Identify which cell holds the provided text, then report its [X, Y] central coordinate. 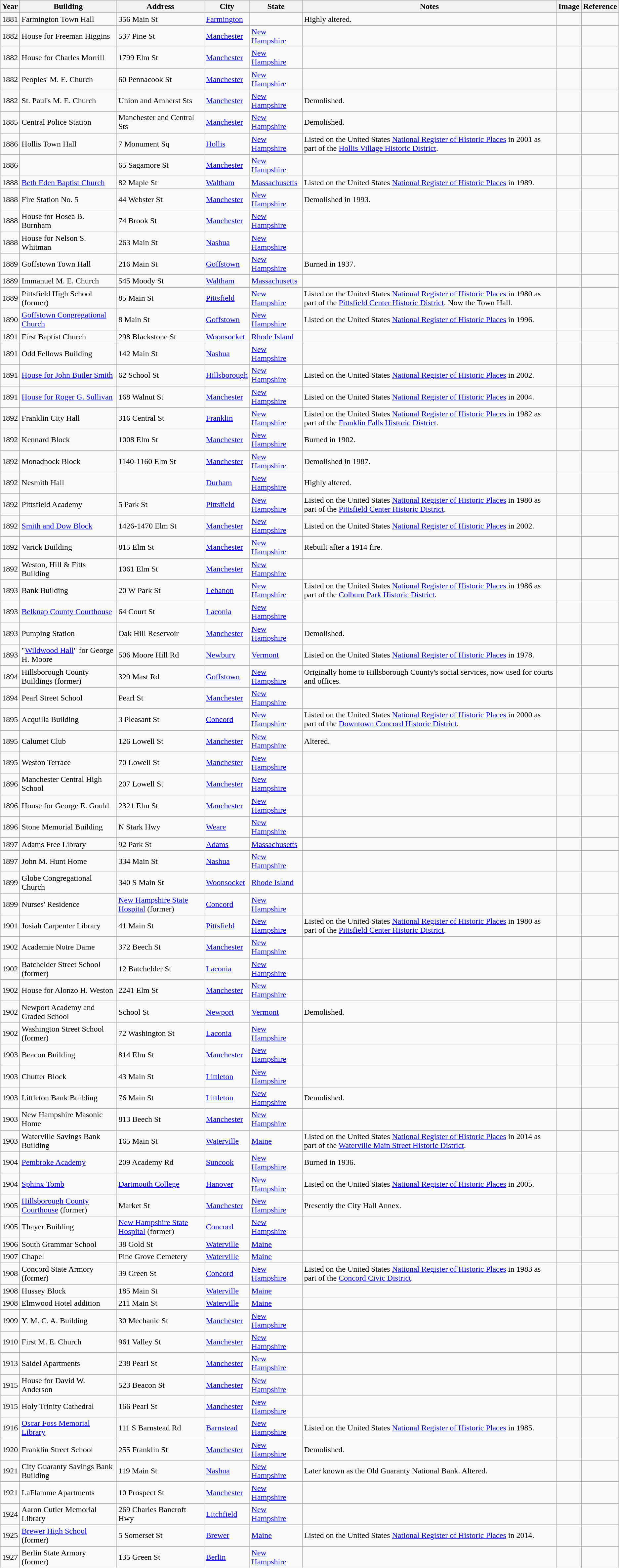
Listed on the United States National Register of Historic Places in 1985. [429, 1428]
64 Court St [160, 612]
43 Main St [160, 1076]
Brewer [227, 1535]
Y. M. C. A. Building [68, 1320]
Image [569, 7]
Listed on the United States National Register of Historic Places in 1986 as part of the Colburn Park Historic District. [429, 591]
372 Beech St [160, 947]
62 School St [160, 375]
First Baptist Church [68, 337]
Holy Trinity Cathedral [68, 1406]
Listed on the United States National Register of Historic Places in 1983 as part of the Concord Civic District. [429, 1274]
Altered. [429, 741]
Newport Academy and Graded School [68, 1012]
Burned in 1902. [429, 440]
Hussey Block [68, 1291]
Reference [600, 7]
20 W Park St [160, 591]
Littleton Bank Building [68, 1098]
School St [160, 1012]
Thayer Building [68, 1227]
Weston, Hill & Fitts Building [68, 569]
House for Hosea B. Burnham [68, 221]
Nurses' Residence [68, 904]
Peoples' M. E. Church [68, 79]
135 Green St [160, 1557]
Chapel [68, 1257]
Listed on the United States National Register of Historic Places in 2005. [429, 1184]
1906 [10, 1244]
82 Maple St [160, 182]
76 Main St [160, 1098]
185 Main St [160, 1291]
Listed on the United States National Register of Historic Places in 2000 as part of the Downtown Concord Historic District. [429, 720]
1799 Elm St [160, 58]
70 Lowell St [160, 763]
Union and Amherst Sts [160, 101]
Stone Memorial Building [68, 827]
"Wildwood Hall" for George H. Moore [68, 655]
8 Main St [160, 319]
Listed on the United States National Register of Historic Places in 1978. [429, 655]
356 Main St [160, 19]
First M. E. Church [68, 1342]
Smith and Dow Block [68, 526]
Listed on the United States National Register of Historic Places in 1982 as part of the Franklin Falls Historic District. [429, 418]
1925 [10, 1535]
Hanover [227, 1184]
Hillsborough County Courthouse (former) [68, 1205]
813 Beech St [160, 1119]
316 Central St [160, 418]
3 Pleasant St [160, 720]
1901 [10, 926]
Immanuel M. E. Church [68, 281]
Listed on the United States National Register of Historic Places in 2001 as part of the Hollis Village Historic District. [429, 144]
New Hampshire Masonic Home [68, 1119]
South Grammar School [68, 1244]
Listed on the United States National Register of Historic Places in 1989. [429, 182]
2321 Elm St [160, 806]
44 Webster St [160, 199]
Dartmouth College [160, 1184]
1890 [10, 319]
211 Main St [160, 1303]
Weston Terrace [68, 763]
126 Lowell St [160, 741]
Bank Building [68, 591]
Fire Station No. 5 [68, 199]
House for Charles Morrill [68, 58]
5 Somerset St [160, 1535]
60 Pennacook St [160, 79]
1140-1160 Elm St [160, 461]
House for David W. Anderson [68, 1385]
329 Mast Rd [160, 677]
Pembroke Academy [68, 1162]
Farmington Town Hall [68, 19]
House for Nelson S. Whitman [68, 242]
506 Moore Hill Rd [160, 655]
38 Gold St [160, 1244]
House for Alonzo H. Weston [68, 990]
216 Main St [160, 264]
Oak Hill Reservoir [160, 634]
House for John Butler Smith [68, 375]
Listed on the United States National Register of Historic Places in 2004. [429, 397]
Varick Building [68, 547]
1909 [10, 1320]
Hollis [227, 144]
Oscar Foss Memorial Library [68, 1428]
Beacon Building [68, 1055]
Adams [227, 844]
Demolished in 1987. [429, 461]
Demolished in 1993. [429, 199]
Waterville Savings Bank Building [68, 1141]
Adams Free Library [68, 844]
Sphinx Tomb [68, 1184]
1920 [10, 1449]
30 Mechanic St [160, 1320]
Goffstown Congregational Church [68, 319]
74 Brook St [160, 221]
1426-1470 Elm St [160, 526]
1008 Elm St [160, 440]
Year [10, 7]
Listed on the United States National Register of Historic Places in 1996. [429, 319]
1916 [10, 1428]
1924 [10, 1514]
Later known as the Old Guaranty National Bank. Altered. [429, 1471]
Monadnock Block [68, 461]
Weare [227, 827]
Washington Street School (former) [68, 1033]
Aaron Cutler Memorial Library [68, 1514]
85 Main St [160, 298]
City [227, 7]
111 S Barnstead Rd [160, 1428]
Hillsborough [227, 375]
Central Police Station [68, 122]
Odd Fellows Building [68, 354]
Josiah Carpenter Library [68, 926]
334 Main St [160, 861]
545 Moody St [160, 281]
Goffstown Town Hall [68, 264]
House for Roger G. Sullivan [68, 397]
Farmington [227, 19]
2241 Elm St [160, 990]
Elmwood Hotel addition [68, 1303]
Burned in 1937. [429, 264]
269 Charles Bancroft Hwy [160, 1514]
N Stark Hwy [160, 827]
Listed on the United States National Register of Historic Places in 1980 as part of the Pittsfield Center Historic District. Now the Town Hall. [429, 298]
1061 Elm St [160, 569]
238 Pearl St [160, 1363]
537 Pine St [160, 36]
Building [68, 7]
Address [160, 7]
City Guaranty Savings Bank Building [68, 1471]
12 Batchelder St [160, 969]
Newport [227, 1012]
St. Paul's M. E. Church [68, 101]
Presently the City Hall Annex. [429, 1205]
1927 [10, 1557]
Listed on the United States National Register of Historic Places in 2014 as part of the Waterville Main Street Historic District. [429, 1141]
Brewer High School (former) [68, 1535]
Franklin [227, 418]
Manchester and Central Sts [160, 122]
207 Lowell St [160, 784]
Newbury [227, 655]
815 Elm St [160, 547]
255 Franklin St [160, 1449]
Berlin [227, 1557]
Barnstead [227, 1428]
Academie Notre Dame [68, 947]
Nesmith Hall [68, 483]
House for Freeman Higgins [68, 36]
Litchfield [227, 1514]
Pittsfield High School (former) [68, 298]
41 Main St [160, 926]
Manchester Central High School [68, 784]
Kennard Block [68, 440]
Originally home to Hillsborough County's social services, now used for courts and offices. [429, 677]
119 Main St [160, 1471]
State [276, 7]
Globe Congregational Church [68, 882]
5 Park St [160, 504]
1910 [10, 1342]
340 S Main St [160, 882]
209 Academy Rd [160, 1162]
Pittsfield Academy [68, 504]
Burned in 1936. [429, 1162]
House for George E. Gould [68, 806]
65 Sagamore St [160, 165]
Suncook [227, 1162]
1881 [10, 19]
39 Green St [160, 1274]
72 Washington St [160, 1033]
92 Park St [160, 844]
142 Main St [160, 354]
Berlin State Armory (former) [68, 1557]
166 Pearl St [160, 1406]
Pine Grove Cemetery [160, 1257]
Chutter Block [68, 1076]
10 Prospect St [160, 1492]
961 Valley St [160, 1342]
Franklin City Hall [68, 418]
LaFlamme Apartments [68, 1492]
Batchelder Street School (former) [68, 969]
Listed on the United States National Register of Historic Places in 2014. [429, 1535]
Saidel Apartments [68, 1363]
7 Monument Sq [160, 144]
Notes [429, 7]
523 Beacon St [160, 1385]
165 Main St [160, 1141]
1885 [10, 122]
Calumet Club [68, 741]
1907 [10, 1257]
1913 [10, 1363]
Pearl Street School [68, 698]
Belknap County Courthouse [68, 612]
John M. Hunt Home [68, 861]
Franklin Street School [68, 1449]
Beth Eden Baptist Church [68, 182]
263 Main St [160, 242]
Acquilla Building [68, 720]
Hillsborough County Buildings (former) [68, 677]
Pearl St [160, 698]
Market St [160, 1205]
Concord State Armory (former) [68, 1274]
Rebuilt after a 1914 fire. [429, 547]
Pumping Station [68, 634]
814 Elm St [160, 1055]
Hollis Town Hall [68, 144]
Durham [227, 483]
Lebanon [227, 591]
168 Walnut St [160, 397]
298 Blackstone St [160, 337]
